Capture the cell that displays the provided text and extract its (X, Y) central coordinate. 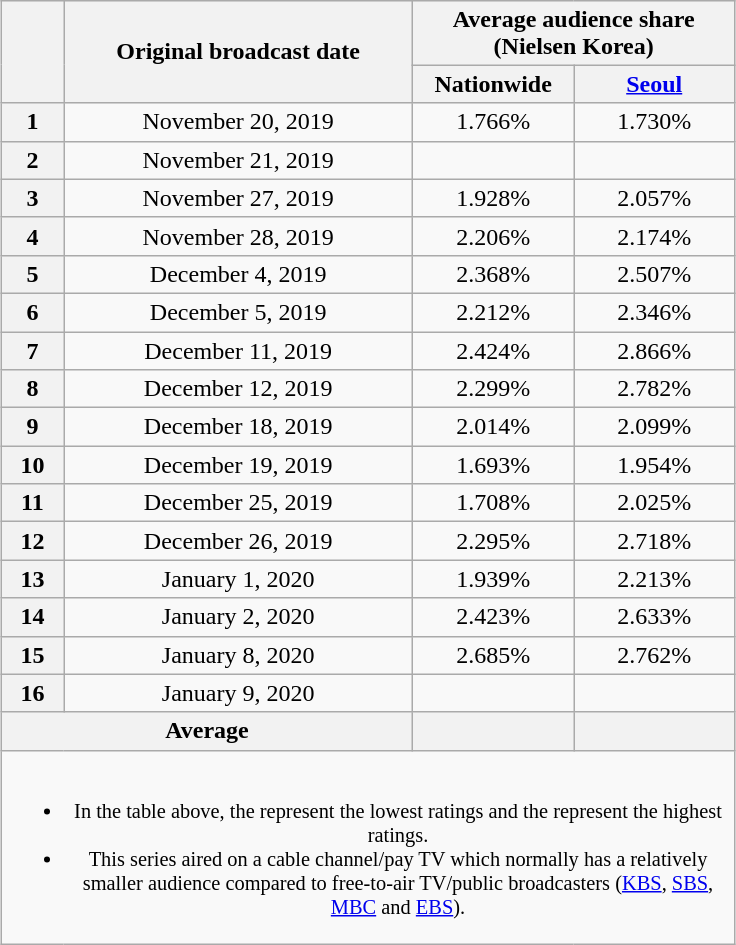
2.368% (494, 274)
Original broadcast date (238, 52)
11 (32, 503)
November 28, 2019 (238, 236)
2.866% (654, 351)
1.766% (494, 122)
1.954% (654, 465)
2.206% (494, 236)
3 (32, 198)
January 8, 2020 (238, 655)
January 1, 2020 (238, 579)
December 18, 2019 (238, 427)
December 11, 2019 (238, 351)
2.213% (654, 579)
1.730% (654, 122)
2.299% (494, 389)
8 (32, 389)
2.507% (654, 274)
2.424% (494, 351)
2.685% (494, 655)
November 21, 2019 (238, 160)
2.633% (654, 617)
14 (32, 617)
2.057% (654, 198)
2.212% (494, 312)
November 27, 2019 (238, 198)
2.762% (654, 655)
4 (32, 236)
16 (32, 693)
2.782% (654, 389)
Average (206, 731)
December 25, 2019 (238, 503)
13 (32, 579)
December 12, 2019 (238, 389)
1.693% (494, 465)
2.295% (494, 541)
10 (32, 465)
Seoul (654, 84)
9 (32, 427)
January 2, 2020 (238, 617)
December 19, 2019 (238, 465)
2.025% (654, 503)
2.174% (654, 236)
2.423% (494, 617)
1.928% (494, 198)
November 20, 2019 (238, 122)
2.014% (494, 427)
2 (32, 160)
15 (32, 655)
1.708% (494, 503)
December 26, 2019 (238, 541)
1 (32, 122)
December 4, 2019 (238, 274)
Nationwide (494, 84)
2.099% (654, 427)
2.718% (654, 541)
5 (32, 274)
6 (32, 312)
12 (32, 541)
1.939% (494, 579)
7 (32, 351)
December 5, 2019 (238, 312)
Average audience share(Nielsen Korea) (574, 32)
2.346% (654, 312)
January 9, 2020 (238, 693)
